Capture the cell that displays the provided text and extract its (x, y) central coordinate. 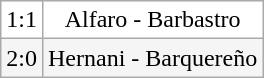
Hernani - Barquereño (152, 58)
1:1 (22, 20)
Alfaro - Barbastro (152, 20)
2:0 (22, 58)
